Identify which cell holds the provided text, then report its [x, y] central coordinate. 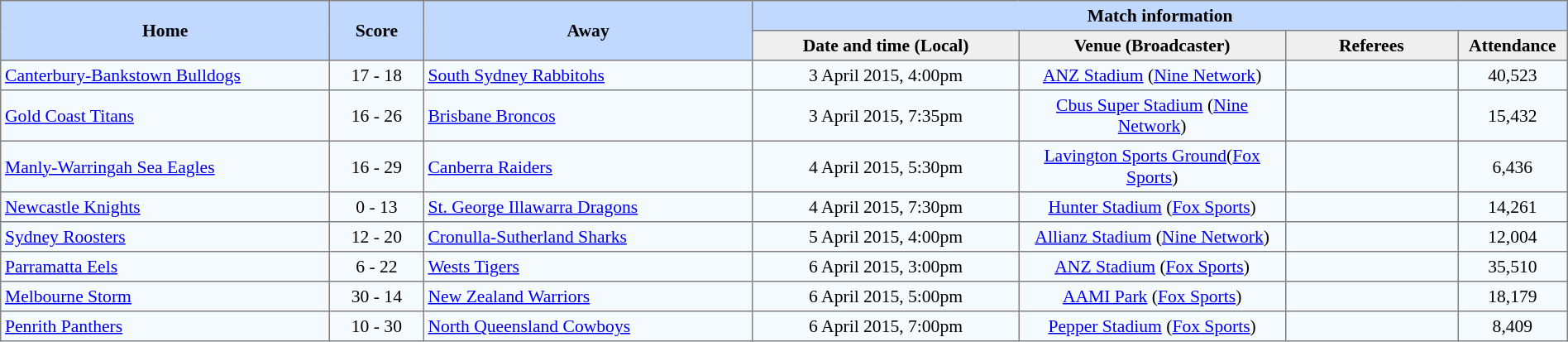
Score [377, 31]
Allianz Stadium (Nine Network) [1152, 237]
Cbus Super Stadium (Nine Network) [1152, 116]
18,179 [1513, 296]
Manly-Warringah Sea Eagles [165, 166]
Melbourne Storm [165, 296]
6 April 2015, 7:00pm [886, 326]
3 April 2015, 4:00pm [886, 75]
6 - 22 [377, 267]
8,409 [1513, 326]
40,523 [1513, 75]
Wests Tigers [588, 267]
6 April 2015, 5:00pm [886, 296]
Home [165, 31]
Gold Coast Titans [165, 116]
Canterbury-Bankstown Bulldogs [165, 75]
AAMI Park (Fox Sports) [1152, 296]
14,261 [1513, 207]
17 - 18 [377, 75]
6 April 2015, 3:00pm [886, 267]
Cronulla-Sutherland Sharks [588, 237]
Attendance [1513, 46]
New Zealand Warriors [588, 296]
12,004 [1513, 237]
Venue (Broadcaster) [1152, 46]
35,510 [1513, 267]
Match information [1159, 16]
ANZ Stadium (Fox Sports) [1152, 267]
4 April 2015, 5:30pm [886, 166]
Canberra Raiders [588, 166]
Pepper Stadium (Fox Sports) [1152, 326]
St. George Illawarra Dragons [588, 207]
ANZ Stadium (Nine Network) [1152, 75]
Penrith Panthers [165, 326]
Newcastle Knights [165, 207]
Brisbane Broncos [588, 116]
Away [588, 31]
16 - 29 [377, 166]
15,432 [1513, 116]
North Queensland Cowboys [588, 326]
0 - 13 [377, 207]
30 - 14 [377, 296]
4 April 2015, 7:30pm [886, 207]
South Sydney Rabbitohs [588, 75]
Hunter Stadium (Fox Sports) [1152, 207]
Referees [1371, 46]
3 April 2015, 7:35pm [886, 116]
10 - 30 [377, 326]
5 April 2015, 4:00pm [886, 237]
Date and time (Local) [886, 46]
Lavington Sports Ground(Fox Sports) [1152, 166]
16 - 26 [377, 116]
Parramatta Eels [165, 267]
12 - 20 [377, 237]
6,436 [1513, 166]
Sydney Roosters [165, 237]
